Pinpoint the cell where the given text exists, returning its [X, Y] midpoint coordinate. 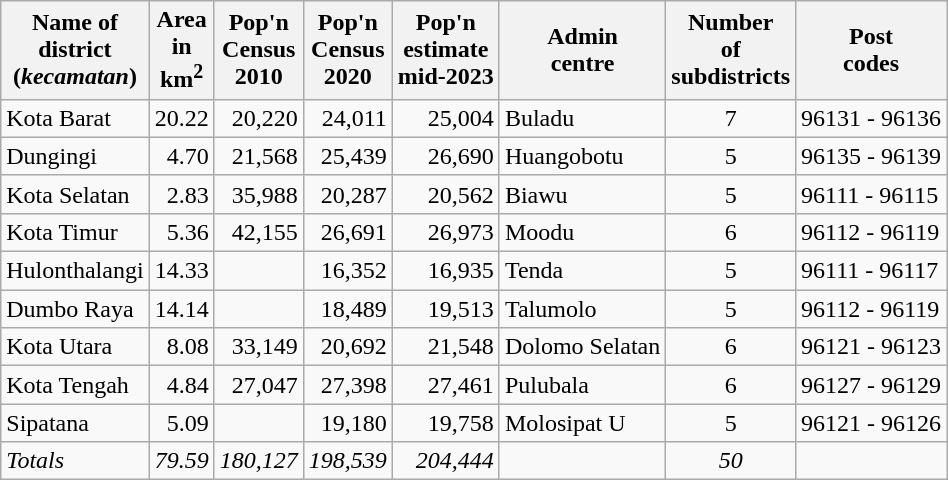
20,220 [258, 118]
26,690 [446, 156]
27,047 [258, 385]
21,548 [446, 347]
96131 - 96136 [872, 118]
Sipatana [75, 423]
Molosipat U [582, 423]
96127 - 96129 [872, 385]
Buladu [582, 118]
Dolomo Selatan [582, 347]
Dumbo Raya [75, 309]
18,489 [348, 309]
198,539 [348, 461]
Pulubala [582, 385]
Kota Selatan [75, 194]
8.08 [182, 347]
Totals [75, 461]
Areainkm2 [182, 50]
33,149 [258, 347]
Hulonthalangi [75, 271]
Pop'nestimatemid-2023 [446, 50]
25,439 [348, 156]
Kota Tengah [75, 385]
19,758 [446, 423]
14.14 [182, 309]
16,935 [446, 271]
Dungingi [75, 156]
4.84 [182, 385]
Pop'nCensus2020 [348, 50]
27,398 [348, 385]
Kota Utara [75, 347]
96111 - 96117 [872, 271]
96135 - 96139 [872, 156]
14.33 [182, 271]
5.09 [182, 423]
27,461 [446, 385]
Tenda [582, 271]
42,155 [258, 232]
16,352 [348, 271]
Moodu [582, 232]
180,127 [258, 461]
204,444 [446, 461]
96121 - 96126 [872, 423]
19,180 [348, 423]
96121 - 96123 [872, 347]
50 [731, 461]
Kota Timur [75, 232]
79.59 [182, 461]
Postcodes [872, 50]
26,973 [446, 232]
35,988 [258, 194]
Kota Barat [75, 118]
7 [731, 118]
2.83 [182, 194]
Admincentre [582, 50]
Pop'nCensus2010 [258, 50]
20,692 [348, 347]
20,562 [446, 194]
4.70 [182, 156]
Biawu [582, 194]
25,004 [446, 118]
Huangobotu [582, 156]
5.36 [182, 232]
Name ofdistrict(kecamatan) [75, 50]
19,513 [446, 309]
96111 - 96115 [872, 194]
20,287 [348, 194]
26,691 [348, 232]
20.22 [182, 118]
21,568 [258, 156]
Numberofsubdistricts [731, 50]
24,011 [348, 118]
Talumolo [582, 309]
